Detect which cell encompasses the target text, then output its [X, Y] center coordinate. 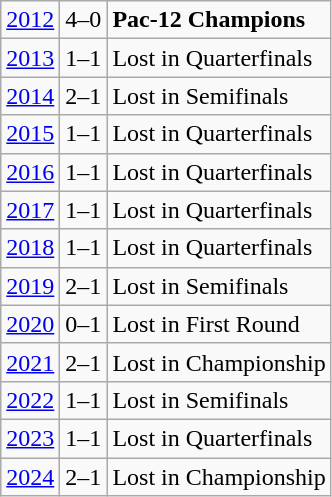
2013 [30, 58]
4–0 [84, 20]
Pac-12 Champions [219, 20]
2019 [30, 286]
2021 [30, 362]
0–1 [84, 324]
2015 [30, 134]
2023 [30, 438]
2022 [30, 400]
2017 [30, 210]
2018 [30, 248]
2012 [30, 20]
2016 [30, 172]
2024 [30, 477]
2014 [30, 96]
Lost in First Round [219, 324]
2020 [30, 324]
